For the text-containing cell, return its midpoint in (x, y) coordinate format. 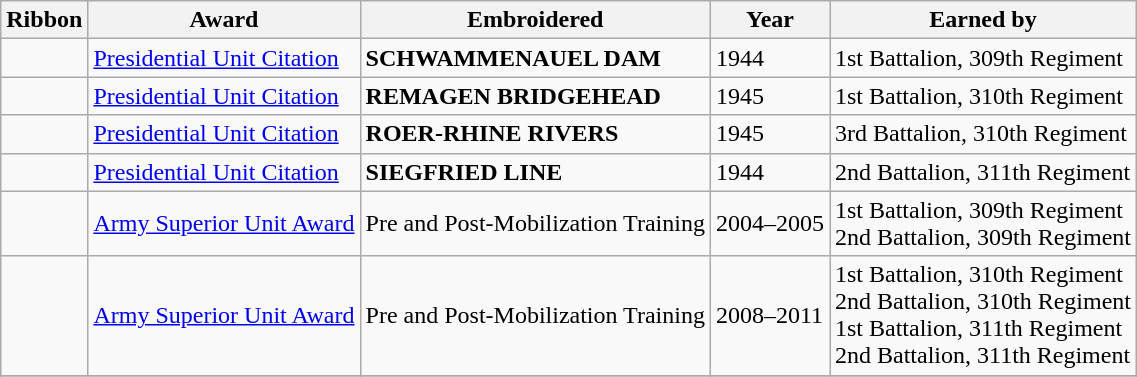
2004–2005 (770, 224)
Earned by (984, 20)
3rd Battalion, 310th Regiment (984, 134)
Ribbon (44, 20)
Award (224, 20)
SIEGFRIED LINE (535, 172)
REMAGEN BRIDGEHEAD (535, 96)
ROER-RHINE RIVERS (535, 134)
Embroidered (535, 20)
Year (770, 20)
SCHWAMMENAUEL DAM (535, 58)
1st Battalion, 309th Regiment (984, 58)
1st Battalion, 310th Regiment (984, 96)
1st Battalion, 310th Regiment2nd Battalion, 310th Regiment1st Battalion, 311th Regiment2nd Battalion, 311th Regiment (984, 316)
1st Battalion, 309th Regiment2nd Battalion, 309th Regiment (984, 224)
2008–2011 (770, 316)
2nd Battalion, 311th Regiment (984, 172)
